Extract the [x, y] coordinate from the center of the cell holding the provided text.  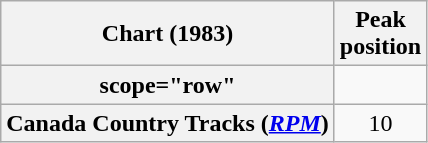
Peakposition [380, 34]
10 [380, 123]
Canada Country Tracks (RPM) [168, 123]
Chart (1983) [168, 34]
scope="row" [168, 85]
